Search for the cell housing the specified text and yield its [x, y] center coordinate. 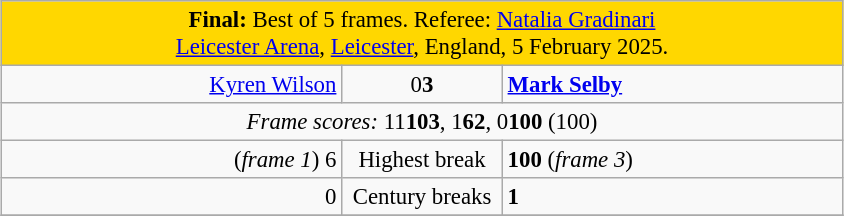
100 (frame 3) [672, 160]
Mark Selby [672, 85]
03 [422, 85]
0 [172, 197]
Highest break [422, 160]
Frame scores: 11103, 162, 0100 (100) [422, 122]
1 [672, 197]
(frame 1) 6 [172, 160]
Century breaks [422, 197]
Kyren Wilson [172, 85]
Final: Best of 5 frames. Referee: Natalia Gradinari Leicester Arena, Leicester, England, 5 February 2025. [422, 34]
